Capture the cell that displays the provided text and extract its [X, Y] central coordinate. 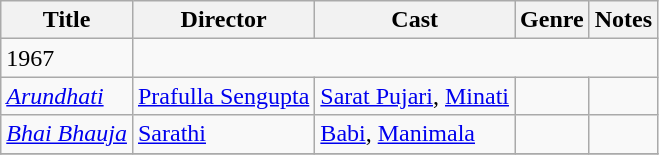
Title [67, 20]
Sarat Pujari, Minati [415, 96]
Notes [623, 20]
1967 [67, 58]
Prafulla Sengupta [223, 96]
Bhai Bhauja [67, 134]
Sarathi [223, 134]
Cast [415, 20]
Babi, Manimala [415, 134]
Arundhati [67, 96]
Genre [552, 20]
Director [223, 20]
